Provide the (X, Y) coordinate of the cell's center where the given text is located.  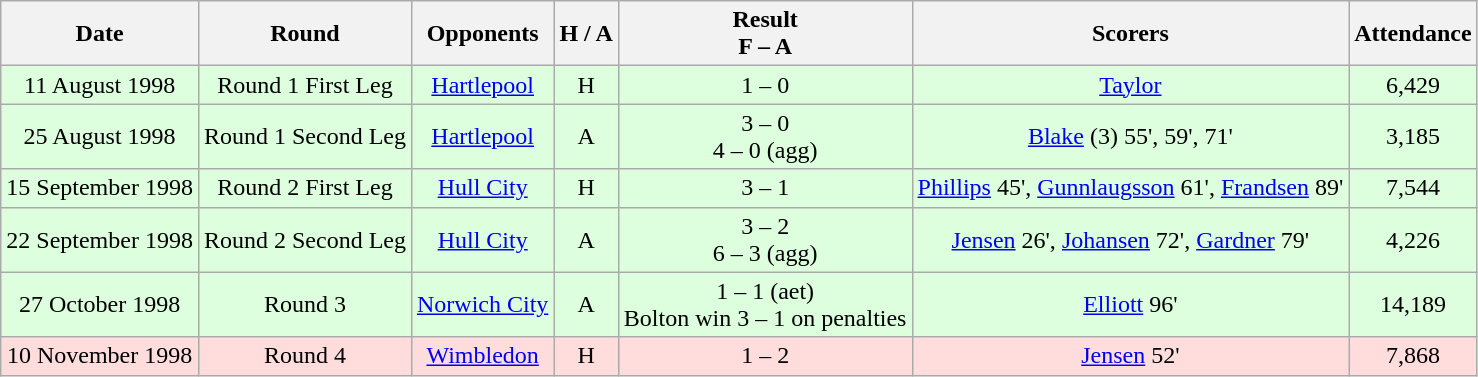
6,429 (1413, 85)
Round 1 Second Leg (304, 136)
Jensen 52' (1130, 356)
Blake (3) 55', 59', 71' (1130, 136)
1 – 2 (765, 356)
14,189 (1413, 304)
Round 3 (304, 304)
Round 4 (304, 356)
7,544 (1413, 188)
25 August 1998 (100, 136)
Round 2 Second Leg (304, 240)
1 – 1 (aet)Bolton win 3 – 1 on penalties (765, 304)
1 – 0 (765, 85)
Norwich City (482, 304)
Date (100, 34)
15 September 1998 (100, 188)
Scorers (1130, 34)
Round 1 First Leg (304, 85)
4,226 (1413, 240)
3 – 0 4 – 0 (agg) (765, 136)
Round (304, 34)
ResultF – A (765, 34)
10 November 1998 (100, 356)
11 August 1998 (100, 85)
Attendance (1413, 34)
Round 2 First Leg (304, 188)
3,185 (1413, 136)
Jensen 26', Johansen 72', Gardner 79' (1130, 240)
3 – 2 6 – 3 (agg) (765, 240)
Phillips 45', Gunnlaugsson 61', Frandsen 89' (1130, 188)
H / A (586, 34)
7,868 (1413, 356)
3 – 1 (765, 188)
Wimbledon (482, 356)
27 October 1998 (100, 304)
Opponents (482, 34)
Elliott 96' (1130, 304)
22 September 1998 (100, 240)
Taylor (1130, 85)
